Capture the cell that displays the provided text and extract its (x, y) central coordinate. 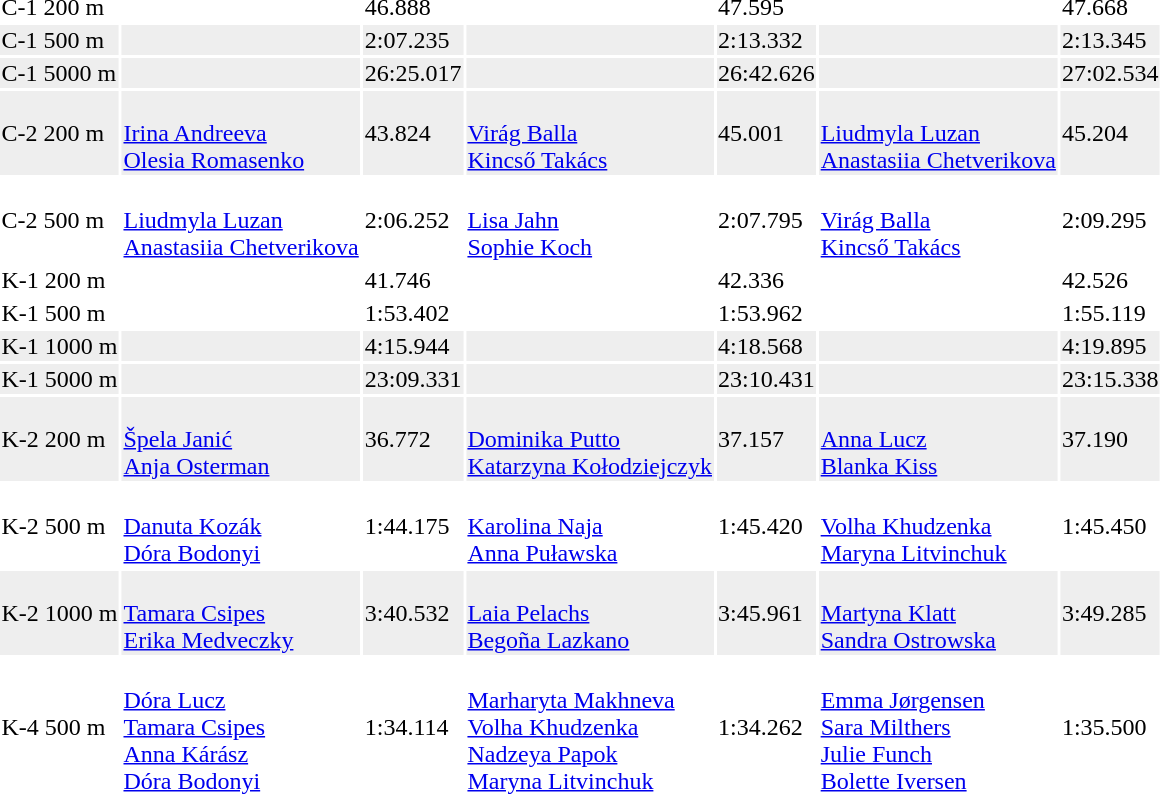
K-1 500 m (60, 313)
C-1 500 m (60, 40)
1:45.450 (1110, 526)
1:45.420 (766, 526)
2:13.345 (1110, 40)
37.157 (766, 439)
4:15.944 (413, 346)
42.526 (1110, 280)
Laia PelachsBegoña Lazkano (590, 613)
Martyna KlattSandra Ostrowska (938, 613)
Špela JanićAnja Osterman (241, 439)
23:15.338 (1110, 379)
K-2 1000 m (60, 613)
3:49.285 (1110, 613)
Anna LuczBlanka Kiss (938, 439)
4:19.895 (1110, 346)
4:18.568 (766, 346)
1:55.119 (1110, 313)
2:06.252 (413, 220)
23:09.331 (413, 379)
43.824 (413, 133)
45.204 (1110, 133)
26:42.626 (766, 73)
1:44.175 (413, 526)
C-1 5000 m (60, 73)
C-2 200 m (60, 133)
Irina AndreevaOlesia Romasenko (241, 133)
41.746 (413, 280)
42.336 (766, 280)
3:45.961 (766, 613)
2:07.235 (413, 40)
2:13.332 (766, 40)
3:40.532 (413, 613)
K-2 500 m (60, 526)
Lisa JahnSophie Koch (590, 220)
Danuta KozákDóra Bodonyi (241, 526)
Karolina NajaAnna Puławska (590, 526)
K-1 5000 m (60, 379)
2:07.795 (766, 220)
K-1 200 m (60, 280)
1:53.962 (766, 313)
45.001 (766, 133)
23:10.431 (766, 379)
Volha KhudzenkaMaryna Litvinchuk (938, 526)
37.190 (1110, 439)
27:02.534 (1110, 73)
1:53.402 (413, 313)
Tamara CsipesErika Medveczky (241, 613)
C-2 500 m (60, 220)
2:09.295 (1110, 220)
26:25.017 (413, 73)
Dominika PuttoKatarzyna Kołodziejczyk (590, 439)
36.772 (413, 439)
K-1 1000 m (60, 346)
K-2 200 m (60, 439)
